Locate the cell with the specified text and output its [x, y] center coordinate. 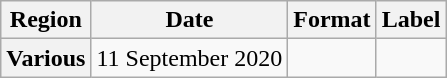
Date [190, 20]
Format [332, 20]
Label [411, 20]
Region [46, 20]
Various [46, 58]
11 September 2020 [190, 58]
